From the cell containing the given text, extract its center point as (X, Y) coordinate. 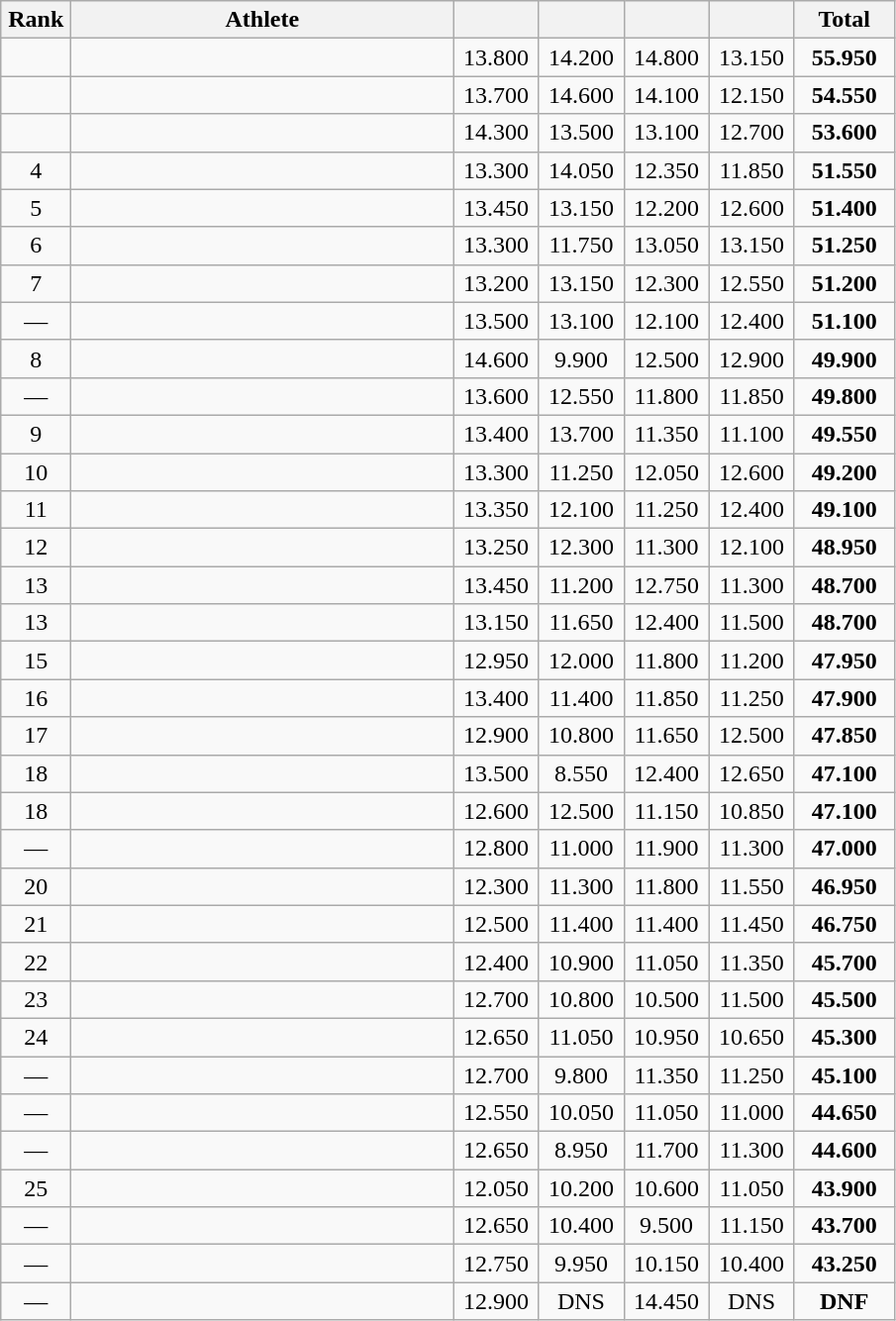
51.250 (844, 246)
10.950 (666, 1037)
9.800 (581, 1074)
6 (36, 246)
22 (36, 962)
13.250 (496, 548)
45.500 (844, 999)
13.050 (666, 246)
49.100 (844, 510)
12 (36, 548)
14.050 (581, 170)
47.900 (844, 698)
10.200 (581, 1188)
55.950 (844, 57)
46.750 (844, 924)
12.800 (496, 849)
Athlete (262, 20)
10.600 (666, 1188)
9.950 (581, 1264)
53.600 (844, 133)
9 (36, 434)
14.100 (666, 95)
11.550 (751, 886)
8 (36, 358)
9.900 (581, 358)
11 (36, 510)
13.800 (496, 57)
12.200 (666, 208)
8.950 (581, 1151)
43.700 (844, 1226)
48.950 (844, 548)
16 (36, 698)
20 (36, 886)
11.750 (581, 246)
43.250 (844, 1264)
14.450 (666, 1301)
10.650 (751, 1037)
45.100 (844, 1074)
47.000 (844, 849)
54.550 (844, 95)
10.500 (666, 999)
49.550 (844, 434)
8.550 (581, 773)
9.500 (666, 1226)
10.150 (666, 1264)
43.900 (844, 1188)
10.050 (581, 1113)
17 (36, 736)
44.650 (844, 1113)
5 (36, 208)
10 (36, 472)
44.600 (844, 1151)
10.850 (751, 811)
14.200 (581, 57)
24 (36, 1037)
13.600 (496, 396)
51.550 (844, 170)
11.700 (666, 1151)
7 (36, 283)
49.200 (844, 472)
Total (844, 20)
23 (36, 999)
25 (36, 1188)
11.900 (666, 849)
Rank (36, 20)
45.700 (844, 962)
21 (36, 924)
12.350 (666, 170)
14.300 (496, 133)
14.800 (666, 57)
51.100 (844, 321)
13.200 (496, 283)
12.950 (496, 660)
4 (36, 170)
51.400 (844, 208)
10.900 (581, 962)
DNF (844, 1301)
47.950 (844, 660)
11.100 (751, 434)
49.900 (844, 358)
15 (36, 660)
11.450 (751, 924)
12.150 (751, 95)
49.800 (844, 396)
12.000 (581, 660)
45.300 (844, 1037)
47.850 (844, 736)
13.350 (496, 510)
51.200 (844, 283)
46.950 (844, 886)
